Detect which cell encompasses the target text, then output its (x, y) center coordinate. 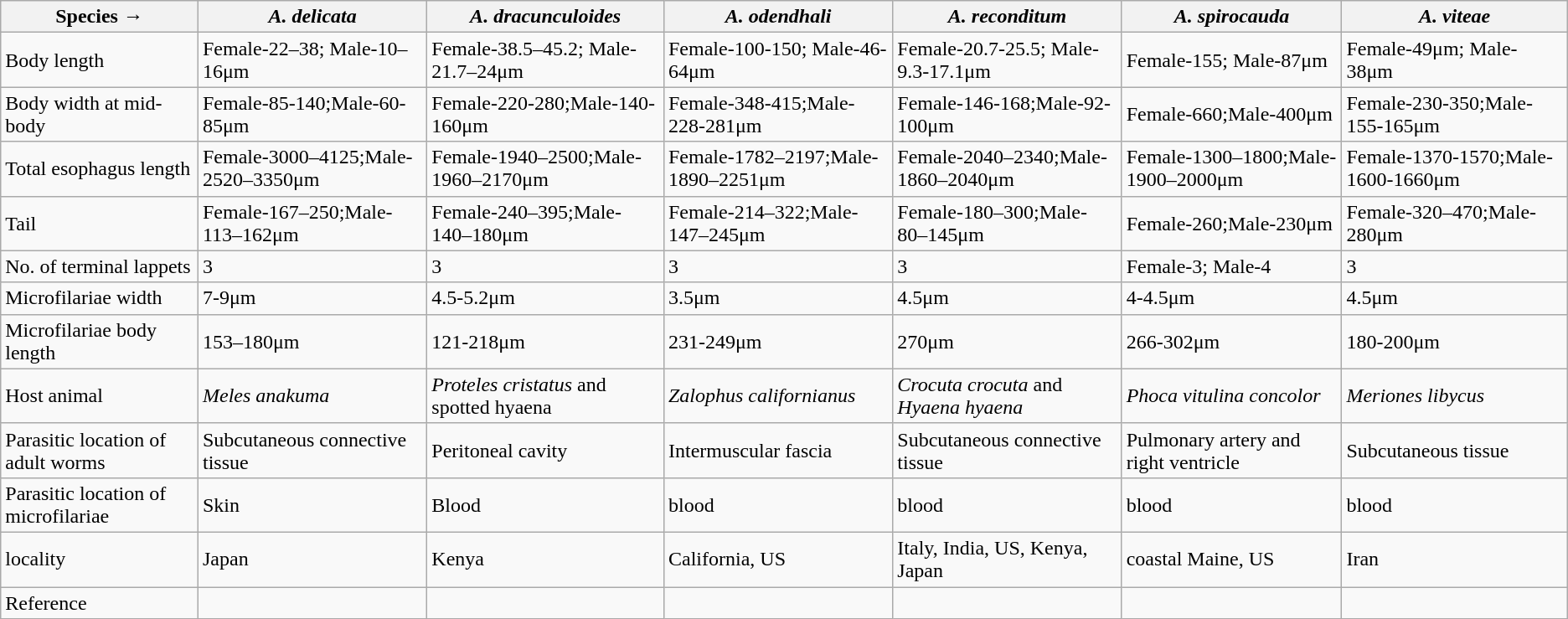
Body width at mid-body (100, 114)
Kenya (546, 560)
180-200μm (1454, 342)
A. odendhali (777, 17)
A. reconditum (1007, 17)
266-302μm (1231, 342)
A. viteae (1454, 17)
Pulmonary artery and right ventricle (1231, 451)
Female-38.5–45.2; Male-21.7–24μm (546, 60)
Female-20.7-25.5; Male-9.3-17.1μm (1007, 60)
Tail (100, 223)
Meriones libycus (1454, 395)
Female-180–300;Male-80–145μm (1007, 223)
Crocuta crocuta and Hyaena hyaena (1007, 395)
Intermuscular fascia (777, 451)
Female-660;Male-400μm (1231, 114)
Female-146-168;Male-92-100μm (1007, 114)
Female-1940–2500;Male-1960–2170μm (546, 169)
Female-260;Male-230μm (1231, 223)
Female-220-280;Male-140-160μm (546, 114)
Zalophus californianus (777, 395)
A. spirocauda (1231, 17)
Microfilariae body length (100, 342)
Female-49μm; Male-38μm (1454, 60)
A. dracunculoides (546, 17)
153–180μm (312, 342)
Microfilariae width (100, 298)
Female-155; Male-87μm (1231, 60)
Host animal (100, 395)
Female-240–395;Male-140–180μm (546, 223)
Female-230-350;Male-155-165μm (1454, 114)
Reference (100, 602)
Female-167–250;Male-113–162μm (312, 223)
Meles anakuma (312, 395)
4-4.5μm (1231, 298)
Parasitic location of microfilariae (100, 504)
Proteles cristatus and spotted hyaena (546, 395)
231-249μm (777, 342)
Skin (312, 504)
Parasitic location of adult worms (100, 451)
Female-348-415;Male-228-281μm (777, 114)
121-218μm (546, 342)
Phoca vitulina concolor (1231, 395)
Female-100-150; Male-46-64μm (777, 60)
Species → (100, 17)
Female-85-140;Male-60-85μm (312, 114)
Female-320–470;Male-280μm (1454, 223)
Female-2040–2340;Male-1860–2040μm (1007, 169)
270μm (1007, 342)
Female-22–38; Male-10–16μm (312, 60)
California, US (777, 560)
Female-1300–1800;Male-1900–2000μm (1231, 169)
A. delicata (312, 17)
Total esophagus length (100, 169)
Female-1782–2197;Male-1890–2251μm (777, 169)
Blood (546, 504)
Japan (312, 560)
Female-214–322;Male-147–245μm (777, 223)
coastal Maine, US (1231, 560)
Female-3; Male-4 (1231, 266)
Iran (1454, 560)
Female-3000–4125;Male-2520–3350μm (312, 169)
Female-1370-1570;Male-1600-1660μm (1454, 169)
No. of terminal lappets (100, 266)
Body length (100, 60)
7-9μm (312, 298)
Subcutaneous tissue (1454, 451)
Italy, India, US, Kenya, Japan (1007, 560)
Peritoneal cavity (546, 451)
3.5μm (777, 298)
locality (100, 560)
4.5-5.2μm (546, 298)
